Extract the [x, y] coordinate from the center of the cell holding the provided text.  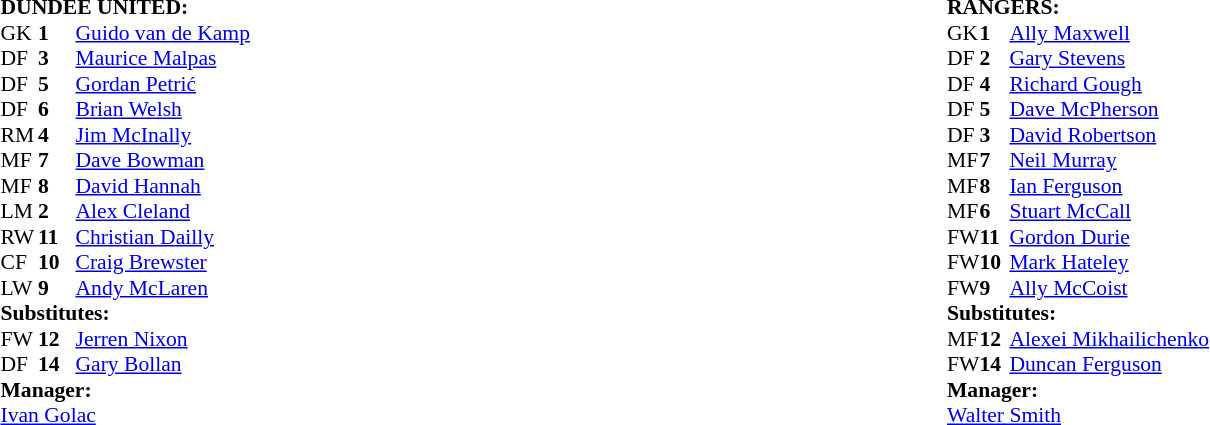
Dave McPherson [1109, 109]
Guido van de Kamp [163, 33]
Ian Ferguson [1109, 186]
Ally Maxwell [1109, 33]
Gordan Petrić [163, 84]
Christian Dailly [163, 237]
Gary Stevens [1109, 59]
Duncan Ferguson [1109, 365]
David Hannah [163, 186]
Stuart McCall [1109, 211]
Jerren Nixon [163, 339]
RM [19, 135]
Craig Brewster [163, 263]
Alexei Mikhailichenko [1109, 339]
Alex Cleland [163, 211]
LW [19, 288]
Brian Welsh [163, 109]
Jim McInally [163, 135]
Gary Bollan [163, 365]
Maurice Malpas [163, 59]
Neil Murray [1109, 161]
Andy McLaren [163, 288]
David Robertson [1109, 135]
Gordon Durie [1109, 237]
Richard Gough [1109, 84]
RW [19, 237]
CF [19, 263]
Dave Bowman [163, 161]
LM [19, 211]
Mark Hateley [1109, 263]
Ally McCoist [1109, 288]
